Provide the (x, y) coordinate of the cell's center where the given text is located.  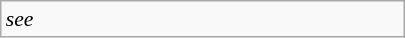
see (203, 19)
